Search for the cell housing the specified text and yield its (x, y) center coordinate. 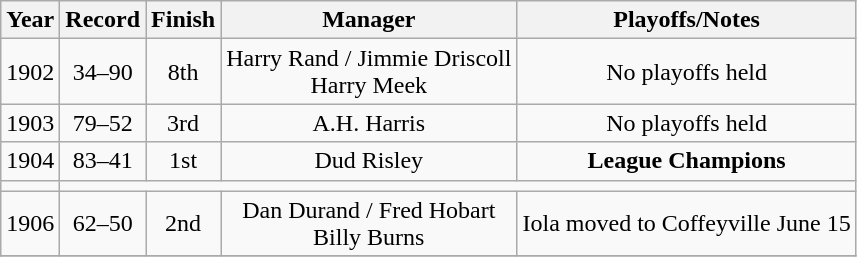
3rd (184, 123)
Record (103, 20)
Dan Durand / Fred HobartBilly Burns (369, 224)
1902 (30, 72)
Dud Risley (369, 161)
79–52 (103, 123)
8th (184, 72)
83–41 (103, 161)
League Champions (686, 161)
2nd (184, 224)
Year (30, 20)
62–50 (103, 224)
1903 (30, 123)
1st (184, 161)
1904 (30, 161)
Harry Rand / Jimmie Driscoll Harry Meek (369, 72)
Finish (184, 20)
A.H. Harris (369, 123)
Iola moved to Coffeyville June 15 (686, 224)
Manager (369, 20)
1906 (30, 224)
34–90 (103, 72)
Playoffs/Notes (686, 20)
